Detect which cell encompasses the target text, then output its [X, Y] center coordinate. 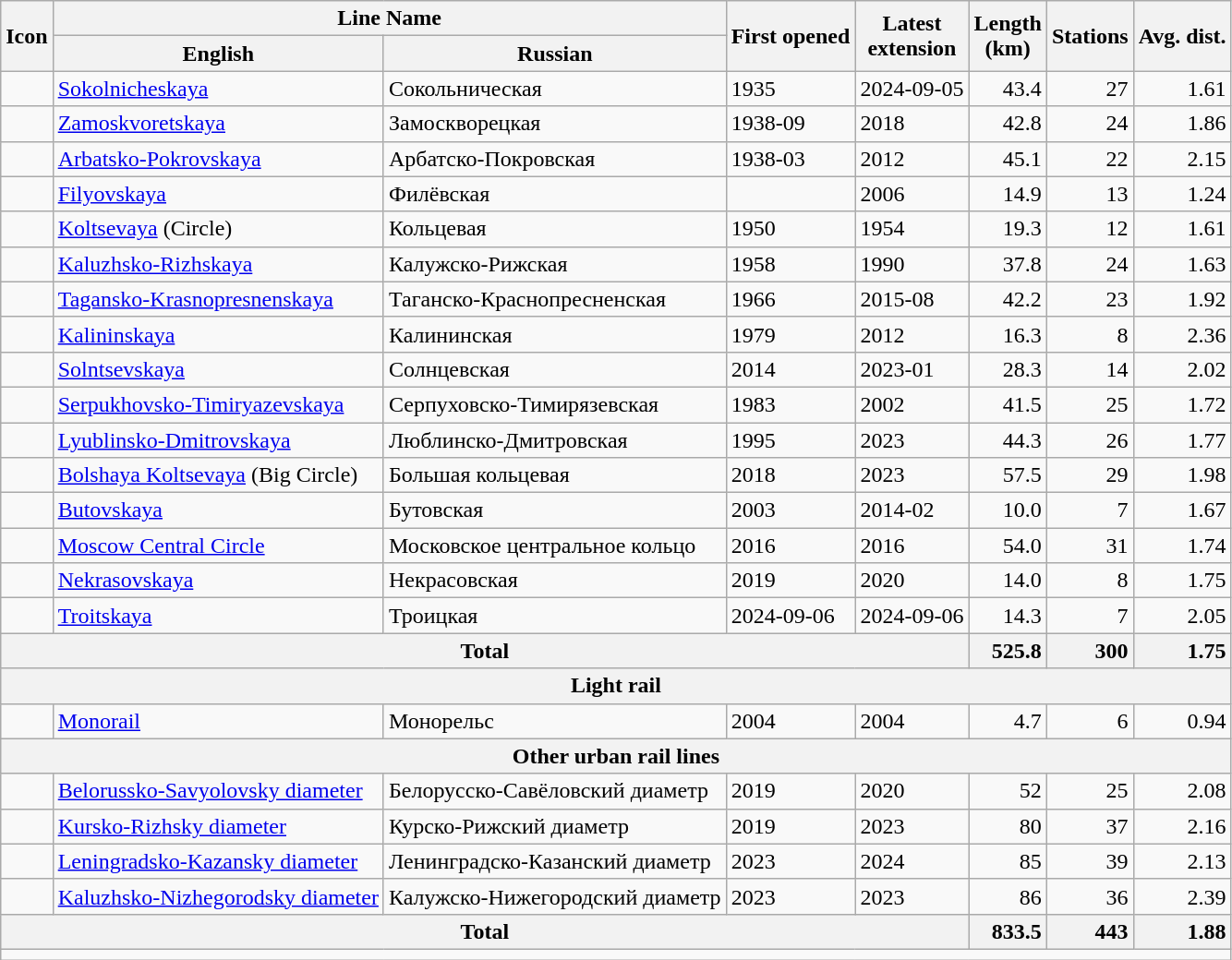
Zamoskvoretskaya [218, 124]
Арбатско-Покровская [554, 159]
57.5 [1008, 475]
54.0 [1008, 546]
Stations [1090, 36]
Filyovskaya [218, 194]
52 [1008, 791]
Arbatsko-Pokrovskaya [218, 159]
1966 [791, 299]
1.72 [1182, 404]
1.67 [1182, 510]
1990 [912, 264]
Latestextension [912, 36]
First opened [791, 36]
Монорельс [554, 721]
2006 [912, 194]
Kaluzhsko-Rizhskaya [218, 264]
Koltsevaya (Circle) [218, 229]
Белорусско-Савёловский диаметр [554, 791]
22 [1090, 159]
2003 [791, 510]
Kursko-Rizhsky diameter [218, 826]
Калужско-Рижская [554, 264]
2.08 [1182, 791]
Bolshaya Koltsevaya (Big Circle) [218, 475]
Троицкая [554, 616]
28.3 [1008, 369]
300 [1090, 651]
Butovskaya [218, 510]
2.16 [1182, 826]
Замоскворецкая [554, 124]
1.98 [1182, 475]
Solntsevskaya [218, 369]
14.3 [1008, 616]
Tagansko-Krasnopresnenskaya [218, 299]
16.3 [1008, 334]
14.0 [1008, 581]
Люблинско-Дмитровская [554, 440]
525.8 [1008, 651]
Troitskaya [218, 616]
1958 [791, 264]
27 [1090, 89]
1.24 [1182, 194]
2014-02 [912, 510]
Line Name [390, 18]
Moscow Central Circle [218, 546]
1954 [912, 229]
Monorail [218, 721]
85 [1008, 861]
Калининская [554, 334]
1979 [791, 334]
Belorussko-Savyolovsky diameter [218, 791]
13 [1090, 194]
2015-08 [912, 299]
1.88 [1182, 931]
Kalininskaya [218, 334]
23 [1090, 299]
1938-09 [791, 124]
Icon [27, 36]
2002 [912, 404]
Lyublinsko-Dmitrovskaya [218, 440]
1983 [791, 404]
Филёвская [554, 194]
Серпуховско-Тимирязевская [554, 404]
31 [1090, 546]
0.94 [1182, 721]
Light rail [616, 686]
Солнцевская [554, 369]
2.39 [1182, 896]
English [218, 54]
37.8 [1008, 264]
19.3 [1008, 229]
80 [1008, 826]
45.1 [1008, 159]
1.63 [1182, 264]
Kaluzhsko-Nizhegorodsky diameter [218, 896]
10.0 [1008, 510]
2024-09-05 [912, 89]
Московское центральное кольцо [554, 546]
Nekrasovskaya [218, 581]
Большая кольцевая [554, 475]
Other urban rail lines [616, 756]
1.92 [1182, 299]
41.5 [1008, 404]
4.7 [1008, 721]
43.4 [1008, 89]
2.15 [1182, 159]
44.3 [1008, 440]
6 [1090, 721]
Таганско-Краснопресненская [554, 299]
833.5 [1008, 931]
Кольцевая [554, 229]
2.05 [1182, 616]
Sokolnicheskaya [218, 89]
39 [1090, 861]
2014 [791, 369]
2023-01 [912, 369]
1938-03 [791, 159]
Avg. dist. [1182, 36]
2.36 [1182, 334]
29 [1090, 475]
12 [1090, 229]
42.8 [1008, 124]
1935 [791, 89]
Курско-Рижский диаметр [554, 826]
2024 [912, 861]
1995 [791, 440]
Калужско-Нижегородский диаметр [554, 896]
42.2 [1008, 299]
26 [1090, 440]
Russian [554, 54]
36 [1090, 896]
14 [1090, 369]
Некрасовская [554, 581]
443 [1090, 931]
2.13 [1182, 861]
Ленинградско-Казанский диаметр [554, 861]
Leningradsko-Kazansky diameter [218, 861]
14.9 [1008, 194]
1.86 [1182, 124]
Бутовская [554, 510]
1.77 [1182, 440]
1950 [791, 229]
2.02 [1182, 369]
1.74 [1182, 546]
Сокольническая [554, 89]
86 [1008, 896]
Length(km) [1008, 36]
37 [1090, 826]
Serpukhovsko-Timiryazevskaya [218, 404]
